Return the (X, Y) coordinate for the center point of the cell that contains the specified text.  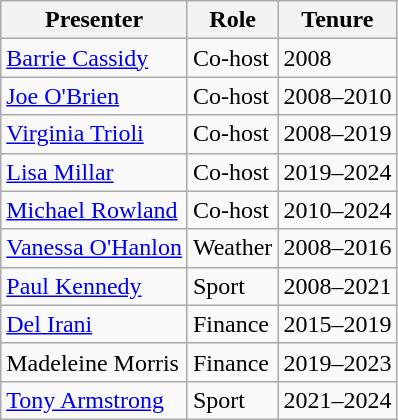
Presenter (94, 20)
Michael Rowland (94, 210)
2019–2023 (338, 362)
2008–2010 (338, 96)
2008 (338, 58)
Del Irani (94, 324)
2010–2024 (338, 210)
Tony Armstrong (94, 400)
2015–2019 (338, 324)
Madeleine Morris (94, 362)
2008–2021 (338, 286)
Vanessa O'Hanlon (94, 248)
Barrie Cassidy (94, 58)
2008–2016 (338, 248)
Tenure (338, 20)
Virginia Trioli (94, 134)
Lisa Millar (94, 172)
Weather (232, 248)
2019–2024 (338, 172)
Role (232, 20)
2008–2019 (338, 134)
Paul Kennedy (94, 286)
Joe O'Brien (94, 96)
2021–2024 (338, 400)
